From the cell containing the given text, extract its center point as (X, Y) coordinate. 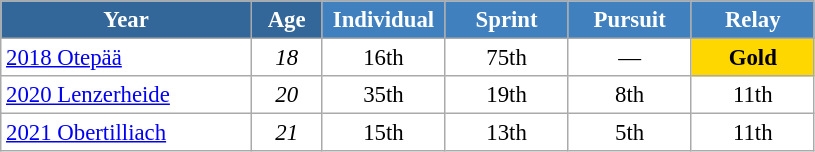
— (630, 58)
13th (506, 133)
Age (286, 20)
2021 Obertilliach (126, 133)
2020 Lenzerheide (126, 95)
35th (384, 95)
5th (630, 133)
Relay (752, 20)
8th (630, 95)
Year (126, 20)
Sprint (506, 20)
Individual (384, 20)
Gold (752, 58)
16th (384, 58)
19th (506, 95)
15th (384, 133)
21 (286, 133)
75th (506, 58)
Pursuit (630, 20)
2018 Otepää (126, 58)
18 (286, 58)
20 (286, 95)
